For the text-containing cell, return its midpoint in (x, y) coordinate format. 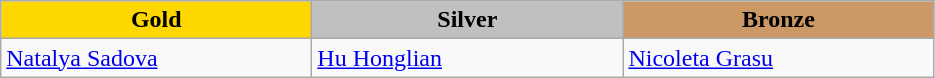
Hu Honglian (468, 58)
Silver (468, 20)
Natalya Sadova (156, 58)
Nicoleta Grasu (778, 58)
Bronze (778, 20)
Gold (156, 20)
